Identify which cell holds the provided text, then report its (X, Y) central coordinate. 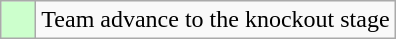
Team advance to the knockout stage (216, 20)
